Locate the cell with the specified text and output its [X, Y] center coordinate. 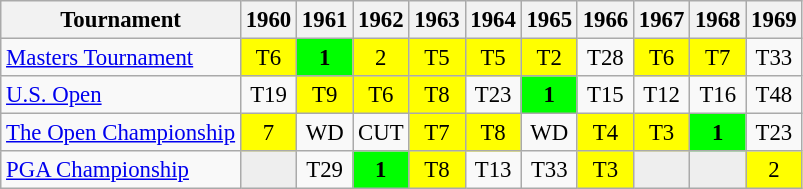
1961 [325, 20]
Masters Tournament [121, 58]
T12 [661, 95]
1965 [549, 20]
Tournament [121, 20]
1967 [661, 20]
T29 [325, 170]
T2 [549, 58]
7 [268, 133]
PGA Championship [121, 170]
T28 [605, 58]
T4 [605, 133]
1966 [605, 20]
U.S. Open [121, 95]
T15 [605, 95]
The Open Championship [121, 133]
CUT [381, 133]
1960 [268, 20]
1962 [381, 20]
1964 [493, 20]
T19 [268, 95]
T48 [774, 95]
T9 [325, 95]
1969 [774, 20]
T13 [493, 170]
T16 [718, 95]
1963 [437, 20]
1968 [718, 20]
